Pinpoint the cell where the given text exists, returning its (X, Y) midpoint coordinate. 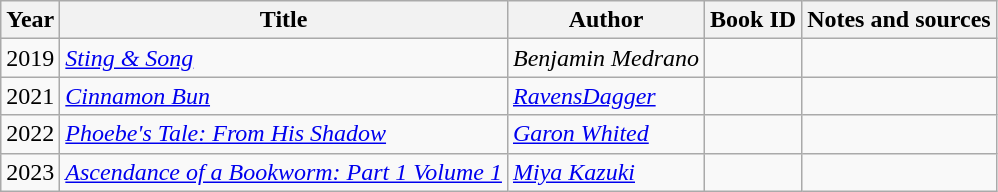
Miya Kazuki (606, 172)
2023 (30, 172)
2022 (30, 134)
Notes and sources (900, 20)
Cinnamon Bun (284, 96)
2021 (30, 96)
Author (606, 20)
Year (30, 20)
Book ID (754, 20)
Phoebe's Tale: From His Shadow (284, 134)
Sting & Song (284, 58)
2019 (30, 58)
RavensDagger (606, 96)
Title (284, 20)
Ascendance of a Bookworm: Part 1 Volume 1 (284, 172)
Garon Whited (606, 134)
Benjamin Medrano (606, 58)
